Identify which cell holds the provided text, then report its (X, Y) central coordinate. 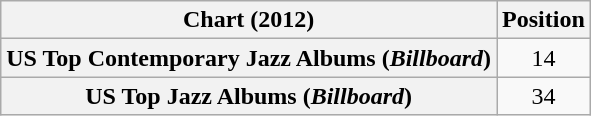
Chart (2012) (249, 20)
US Top Jazz Albums (Billboard) (249, 96)
Position (544, 20)
34 (544, 96)
14 (544, 58)
US Top Contemporary Jazz Albums (Billboard) (249, 58)
